Locate the cell with the specified text and output its (x, y) center coordinate. 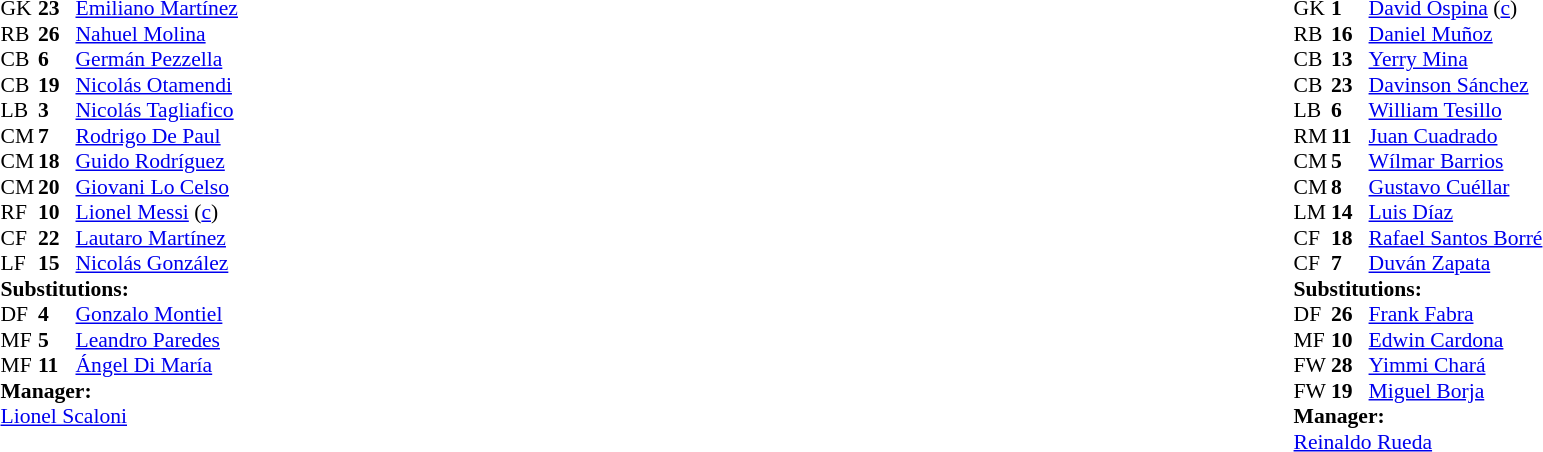
Leandro Paredes (157, 340)
RM (1313, 136)
3 (57, 111)
13 (1350, 59)
Lionel Scaloni (118, 417)
Luis Díaz (1456, 213)
Germán Pezzella (157, 59)
Yimmi Chará (1456, 365)
Wílmar Barrios (1456, 161)
Miguel Borja (1456, 391)
LF (19, 263)
Davinson Sánchez (1456, 85)
Nicolás Tagliafico (157, 111)
William Tesillo (1456, 111)
Ángel Di María (157, 365)
23 (1350, 85)
Duván Zapata (1456, 263)
Rodrigo De Paul (157, 136)
Gustavo Cuéllar (1456, 187)
Lionel Messi (c) (157, 213)
14 (1350, 213)
Nahuel Molina (157, 34)
8 (1350, 187)
Yerry Mina (1456, 59)
20 (57, 187)
Lautaro Martínez (157, 238)
Giovani Lo Celso (157, 187)
16 (1350, 34)
Guido Rodríguez (157, 161)
Frank Fabra (1456, 315)
Nicolás Otamendi (157, 85)
22 (57, 238)
Nicolás González (157, 263)
15 (57, 263)
Edwin Cardona (1456, 340)
28 (1350, 365)
Daniel Muñoz (1456, 34)
Juan Cuadrado (1456, 136)
Gonzalo Montiel (157, 315)
RF (19, 213)
4 (57, 315)
LM (1313, 213)
Rafael Santos Borré (1456, 238)
